Scan for the cell matching the given text and deliver its (X, Y) coordinate at center. 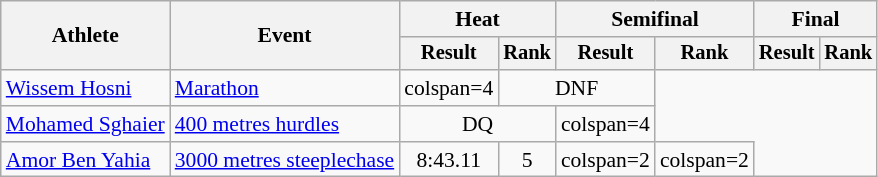
400 metres hurdles (285, 124)
DNF (576, 88)
Athlete (86, 36)
Final (816, 19)
DQ (478, 124)
Marathon (285, 88)
Wissem Hosni (86, 88)
Mohamed Sghaier (86, 124)
Heat (478, 19)
Semifinal (655, 19)
Event (285, 36)
